Locate the cell with the specified text and output its (X, Y) center coordinate. 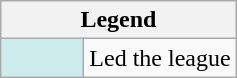
Legend (118, 20)
Led the league (160, 58)
